Determine the [x, y] coordinate at the center of the cell enclosing the given text.  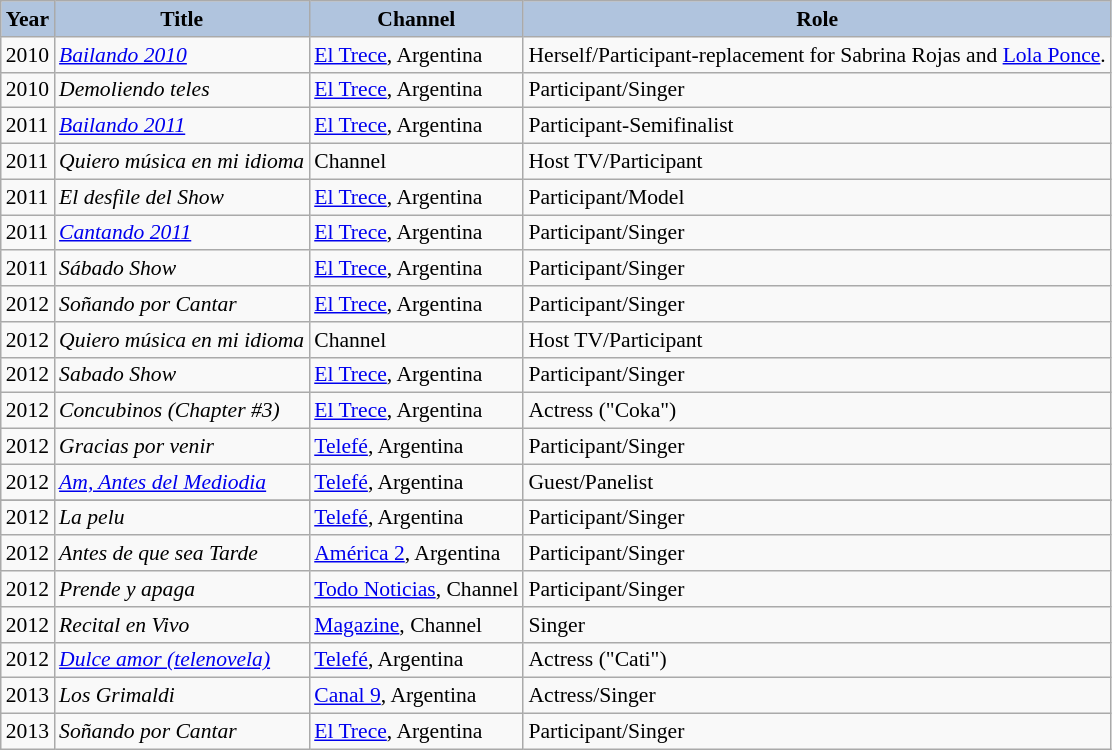
Los Grimaldi [182, 696]
Actress ("Cati") [816, 660]
Participant-Semifinalist [816, 126]
Canal 9, Argentina [416, 696]
Prende y apaga [182, 589]
América 2, Argentina [416, 554]
Actress/Singer [816, 696]
Gracias por venir [182, 447]
Concubinos (Chapter #3) [182, 411]
Sabado Show [182, 375]
Recital en Vivo [182, 625]
Singer [816, 625]
Year [28, 19]
Magazine, Channel [416, 625]
Bailando 2011 [182, 126]
Role [816, 19]
Cantando 2011 [182, 233]
Sábado Show [182, 269]
Am, Antes del Mediodia [182, 482]
Title [182, 19]
Todo Noticias, Channel [416, 589]
El desfile del Show [182, 197]
Antes de que sea Tarde [182, 554]
Dulce amor (telenovela) [182, 660]
Actress ("Coka") [816, 411]
Demoliendo teles [182, 90]
Participant/Model [816, 197]
Guest/Panelist [816, 482]
La pelu [182, 518]
Bailando 2010 [182, 55]
Herself/Participant-replacement for Sabrina Rojas and Lola Ponce. [816, 55]
